Output the (X, Y) coordinate of the center of the cell containing the given text.  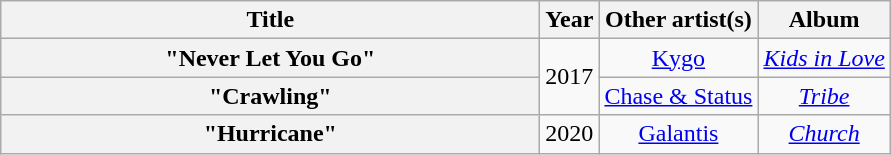
Church (824, 134)
"Never Let You Go" (270, 58)
Kids in Love (824, 58)
Title (270, 20)
"Hurricane" (270, 134)
Tribe (824, 96)
2017 (570, 77)
2020 (570, 134)
Album (824, 20)
Chase & Status (678, 96)
Galantis (678, 134)
"Crawling" (270, 96)
Year (570, 20)
Kygo (678, 58)
Other artist(s) (678, 20)
